Search for the cell housing the specified text and yield its (x, y) center coordinate. 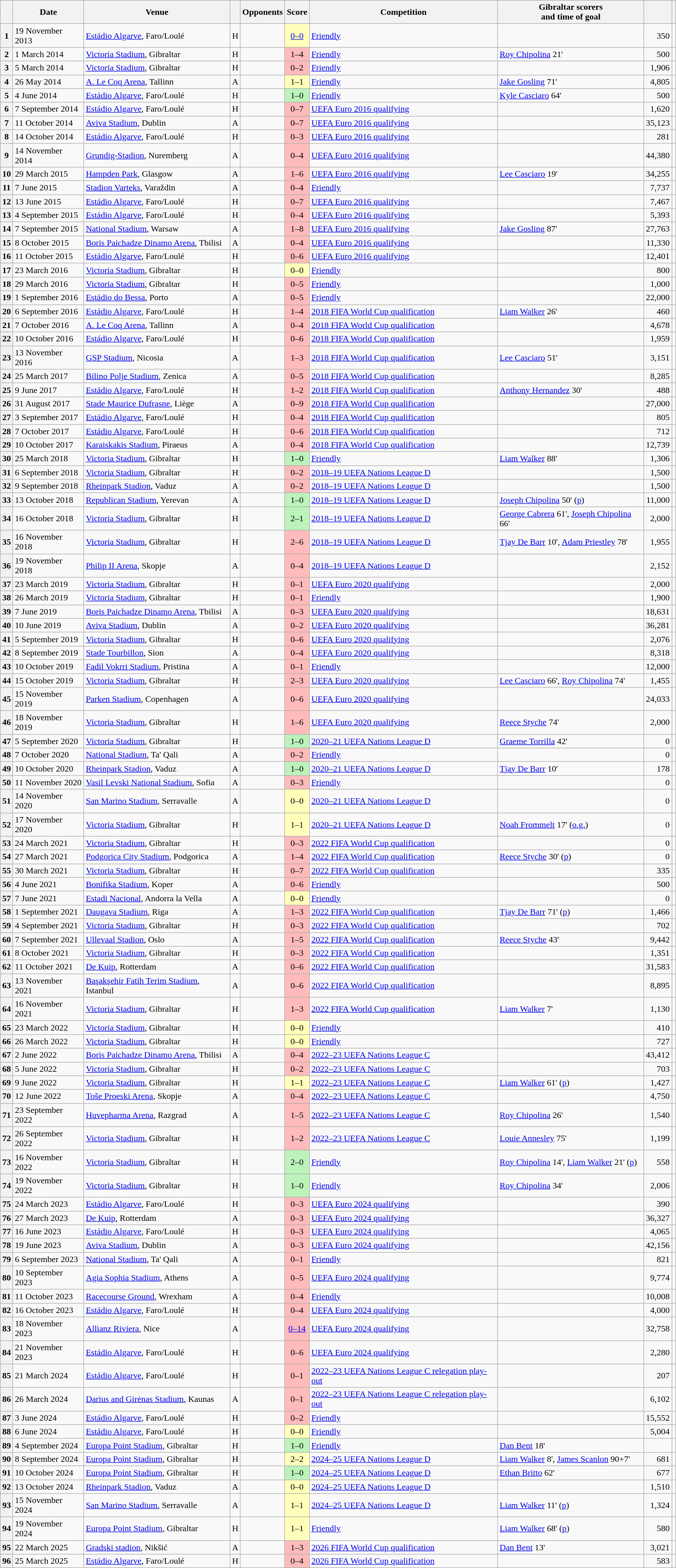
4 (6, 82)
5 June 2022 (48, 1069)
Republican Stadium, Yerevan (157, 500)
Reece Styche 30' (p) (571, 857)
Bilino Polje Stadium, Zenica (157, 376)
19 November 2018 (48, 566)
36,327 (658, 1218)
69 (6, 1083)
Score (297, 12)
7 October 2017 (48, 431)
2,006 (658, 1185)
Reece Styche 74' (571, 722)
11 October 2023 (48, 1296)
29 March 2016 (48, 284)
Dan Bent 18' (571, 1445)
33 (6, 500)
27,763 (658, 229)
30 (6, 459)
390 (658, 1204)
4,000 (658, 1310)
48 (6, 755)
GSP Stadium, Nicosia (157, 358)
703 (658, 1069)
681 (658, 1459)
10 September 2023 (48, 1278)
1,906 (658, 68)
Racecourse Ground, Wrexham (157, 1296)
27,000 (658, 403)
Stadion Varteks, Varaždin (157, 187)
16 November 2022 (48, 1162)
8 September 2024 (48, 1459)
8,895 (658, 985)
281 (658, 137)
24 (6, 376)
Liam Walker 7' (571, 1009)
27 March 2023 (48, 1218)
8 (6, 137)
9 September 2018 (48, 486)
18 November 2019 (48, 722)
13 November 2016 (48, 358)
3,021 (658, 1547)
8 September 2019 (48, 653)
2,152 (658, 566)
14 October 2014 (48, 137)
54 (6, 857)
89 (6, 1445)
7 September 2014 (48, 109)
Lee Casciaro 19' (571, 174)
77 (6, 1232)
2–0 (297, 1162)
Anthony Hernandez 30' (571, 390)
42 (6, 653)
712 (658, 431)
2–1 (297, 519)
1,000 (658, 284)
1,199 (658, 1139)
42,156 (658, 1245)
1–8 (297, 229)
George Cabrera 61', Joseph Chipolina 66' (571, 519)
53 (6, 843)
Gibraltar scorersand time of goal (571, 12)
16 November 2018 (48, 542)
Liam Walker 61' (p) (571, 1083)
8 October 2015 (48, 243)
38 (6, 598)
93 (6, 1506)
19 June 2023 (48, 1245)
16 November 2021 (48, 1009)
36 (6, 566)
18 (6, 284)
Roy Chipolina 14', Liam Walker 21' (p) (571, 1162)
6 (6, 109)
58 (6, 912)
82 (6, 1310)
79 (6, 1259)
15 November 2019 (48, 699)
19 November 2024 (48, 1529)
31 August 2017 (48, 403)
90 (6, 1459)
10 October 2019 (48, 666)
Tjay De Barr 71' (p) (571, 912)
558 (658, 1162)
9 June 2022 (48, 1083)
43 (6, 666)
23 March 2016 (48, 270)
Ethan Britto 62' (571, 1473)
1,455 (658, 680)
88 (6, 1431)
60 (6, 939)
Lee Casciaro 66', Roy Chipolina 74' (571, 680)
24 March 2023 (48, 1204)
7 October 2020 (48, 755)
5 September 2019 (48, 639)
Karaiskakis Stadium, Piraeus (157, 445)
29 March 2015 (48, 174)
52 (6, 824)
63 (6, 985)
583 (658, 1561)
1 September 2021 (48, 912)
27 (6, 417)
41 (6, 639)
Darius and Girėnas Stadium, Kaunas (157, 1399)
4 September 2015 (48, 215)
40 (6, 625)
26 (6, 403)
Tjay De Barr 10', Adam Priestley 78' (571, 542)
25 March 2018 (48, 459)
0–14 (297, 1329)
26 March 2019 (48, 598)
16 October 2023 (48, 1310)
3 (6, 68)
Estádio do Bessa, Porto (157, 298)
460 (658, 311)
49 (6, 769)
Liam Walker 11' (p) (571, 1506)
2 (6, 54)
70 (6, 1096)
10,008 (658, 1296)
4,750 (658, 1096)
94 (6, 1529)
26 September 2022 (48, 1139)
73 (6, 1162)
22 (6, 339)
71 (6, 1115)
2–6 (297, 542)
47 (6, 741)
18,631 (658, 612)
1,620 (658, 109)
22,000 (658, 298)
80 (6, 1278)
8 October 2021 (48, 953)
0–9 (297, 403)
Jake Gosling 71' (571, 82)
Jake Gosling 87' (571, 229)
18 November 2023 (48, 1329)
15 (6, 243)
12,739 (658, 445)
7 June 2019 (48, 612)
Allianz Riviera, Nice (157, 1329)
6 September 2016 (48, 311)
3,151 (658, 358)
16 June 2023 (48, 1232)
62 (6, 967)
Daugava Stadium, Riga (157, 912)
10 October 2017 (48, 445)
13 (6, 215)
30 March 2021 (48, 871)
800 (658, 270)
13 November 2021 (48, 985)
35,123 (658, 123)
7 September 2015 (48, 229)
5 September 2020 (48, 741)
76 (6, 1218)
Gradski stadion, Nikšić (157, 1547)
Podgorica City Stadium, Podgorica (157, 857)
21 (6, 325)
4 June 2021 (48, 884)
9 (6, 155)
23 (6, 358)
Liam Walker 8', James Scanlon 90+7' (571, 1459)
Liam Walker 26' (571, 311)
11 October 2014 (48, 123)
Ullevaal Stadion, Oslo (157, 939)
66 (6, 1041)
20 (6, 311)
75 (6, 1204)
2 June 2022 (48, 1055)
2–3 (297, 680)
7 June 2021 (48, 898)
36,281 (658, 625)
2,076 (658, 639)
14 (6, 229)
68 (6, 1069)
8,285 (658, 376)
15,552 (658, 1418)
727 (658, 1041)
13 October 2024 (48, 1486)
Estadi Nacional, Andorra la Vella (157, 898)
Dan Bent 13' (571, 1547)
488 (658, 390)
Vasil Levski National Stadium, Sofia (157, 782)
5 March 2014 (48, 68)
Bonifika Stadium, Koper (157, 884)
13 October 2018 (48, 500)
Toše Proeski Arena, Skopje (157, 1096)
335 (658, 871)
9,774 (658, 1278)
14 November 2020 (48, 801)
Fadil Vokrri Stadium, Pristina (157, 666)
7,737 (658, 187)
5,393 (658, 215)
Parken Stadium, Copenhagen (157, 699)
207 (658, 1375)
Opponents (263, 12)
Louie Annesley 75' (571, 1139)
Stade Tourbillon, Sion (157, 653)
11,330 (658, 243)
26 March 2022 (48, 1041)
91 (6, 1473)
46 (6, 722)
7 September 2021 (48, 939)
Başakşehir Fatih Terim Stadium, Istanbul (157, 985)
12,401 (658, 256)
57 (6, 898)
6 June 2024 (48, 1431)
350 (658, 35)
87 (6, 1418)
7 (6, 123)
2,280 (658, 1352)
Liam Walker 68' (p) (571, 1529)
1,351 (658, 953)
Hampden Park, Glasgow (157, 174)
1,900 (658, 598)
14 November 2014 (48, 155)
1,427 (658, 1083)
Tjay De Barr 10' (571, 769)
22 March 2025 (48, 1547)
16 October 2018 (48, 519)
178 (658, 769)
92 (6, 1486)
59 (6, 925)
Competition (404, 12)
10 October 2016 (48, 339)
2–2 (297, 1459)
1,130 (658, 1009)
81 (6, 1296)
1 September 2016 (48, 298)
67 (6, 1055)
83 (6, 1329)
410 (658, 1028)
51 (6, 801)
10 (6, 174)
34,255 (658, 174)
78 (6, 1245)
72 (6, 1139)
4,678 (658, 325)
11 October 2021 (48, 967)
84 (6, 1352)
27 March 2021 (48, 857)
9 June 2017 (48, 390)
National Stadium, Warsaw (157, 229)
45 (6, 699)
21 March 2024 (48, 1375)
10 June 2019 (48, 625)
34 (6, 519)
1,324 (658, 1506)
1,955 (658, 542)
1,510 (658, 1486)
702 (658, 925)
Philip II Arena, Skopje (157, 566)
39 (6, 612)
23 September 2022 (48, 1115)
4,065 (658, 1232)
65 (6, 1028)
19 November 2022 (48, 1185)
6,102 (658, 1399)
17 November 2020 (48, 824)
1,306 (658, 459)
43,412 (658, 1055)
Venue (157, 12)
11 (6, 187)
1,540 (658, 1115)
Roy Chipolina 21' (571, 54)
28 (6, 431)
31 (6, 472)
12 (6, 201)
Lee Casciaro 51' (571, 358)
10 October 2024 (48, 1473)
677 (658, 1473)
13 June 2015 (48, 201)
Date (48, 12)
Agia Sophia Stadium, Athens (157, 1278)
4,805 (658, 82)
3 June 2024 (48, 1418)
Roy Chipolina 26' (571, 1115)
12 June 2022 (48, 1096)
25 March 2025 (48, 1561)
Grundig-Stadion, Nuremberg (157, 155)
96 (6, 1561)
23 March 2019 (48, 584)
26 March 2024 (48, 1399)
10 October 2020 (48, 769)
4 June 2014 (48, 95)
Liam Walker 88' (571, 459)
50 (6, 782)
15 October 2019 (48, 680)
11,000 (658, 500)
17 (6, 270)
19 (6, 298)
85 (6, 1375)
9,442 (658, 939)
25 March 2017 (48, 376)
Noah Frommelt 17' (o.g.) (571, 824)
4 September 2024 (48, 1445)
19 November 2013 (48, 35)
3 September 2017 (48, 417)
86 (6, 1399)
5 (6, 95)
26 May 2014 (48, 82)
7 June 2015 (48, 187)
11 October 2015 (48, 256)
7,467 (658, 201)
Stade Maurice Dufrasne, Liège (157, 403)
580 (658, 1529)
44 (6, 680)
56 (6, 884)
6 September 2018 (48, 472)
12,000 (658, 666)
Joseph Chipolina 50' (p) (571, 500)
95 (6, 1547)
15 November 2024 (48, 1506)
Roy Chipolina 34' (571, 1185)
8,318 (658, 653)
4 September 2021 (48, 925)
24,033 (658, 699)
74 (6, 1185)
Reece Styche 43' (571, 939)
5,004 (658, 1431)
1,959 (658, 339)
35 (6, 542)
23 March 2022 (48, 1028)
1 March 2014 (48, 54)
6 September 2023 (48, 1259)
29 (6, 445)
37 (6, 584)
Graeme Torrilla 42' (571, 741)
31,583 (658, 967)
Kyle Casciaro 64' (571, 95)
25 (6, 390)
61 (6, 953)
55 (6, 871)
805 (658, 417)
32 (6, 486)
Huvepharma Arena, Razgrad (157, 1115)
44,380 (658, 155)
21 November 2023 (48, 1352)
16 (6, 256)
1,466 (658, 912)
24 March 2021 (48, 843)
64 (6, 1009)
11 November 2020 (48, 782)
7 October 2016 (48, 325)
32,758 (658, 1329)
1 (6, 35)
821 (658, 1259)
